Pinpoint the cell where the given text exists, returning its [X, Y] midpoint coordinate. 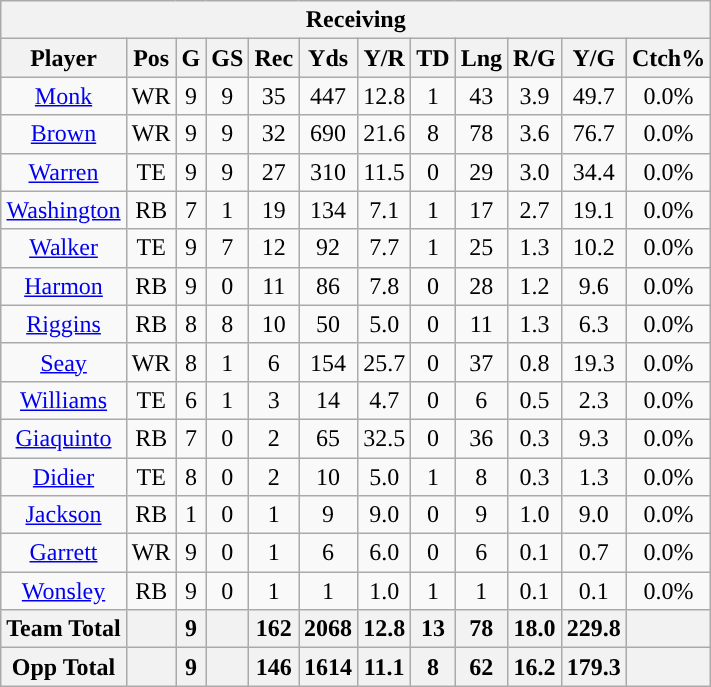
Didier [64, 477]
19.3 [594, 362]
R/G [535, 58]
25.7 [384, 362]
19.1 [594, 210]
32 [274, 134]
Receiving [356, 20]
37 [481, 362]
34.4 [594, 172]
229.8 [594, 629]
GS [228, 58]
10.2 [594, 248]
86 [328, 286]
11.5 [384, 172]
43 [481, 96]
49.7 [594, 96]
0.7 [594, 553]
7.8 [384, 286]
27 [274, 172]
146 [274, 667]
Wonsley [64, 591]
9.3 [594, 438]
3.9 [535, 96]
0.8 [535, 362]
Harmon [64, 286]
Team Total [64, 629]
3.6 [535, 134]
3.0 [535, 172]
2.3 [594, 400]
Brown [64, 134]
7.1 [384, 210]
Warren [64, 172]
65 [328, 438]
G [191, 58]
14 [328, 400]
7.7 [384, 248]
2.7 [535, 210]
Yds [328, 58]
6.0 [384, 553]
19 [274, 210]
Monk [64, 96]
Williams [64, 400]
134 [328, 210]
Jackson [64, 515]
Pos [151, 58]
447 [328, 96]
16.2 [535, 667]
Lng [481, 58]
92 [328, 248]
21.6 [384, 134]
29 [481, 172]
25 [481, 248]
Y/R [384, 58]
32.5 [384, 438]
36 [481, 438]
4.7 [384, 400]
Seay [64, 362]
162 [274, 629]
11.1 [384, 667]
12 [274, 248]
28 [481, 286]
18.0 [535, 629]
50 [328, 324]
3 [274, 400]
0.5 [535, 400]
310 [328, 172]
2068 [328, 629]
17 [481, 210]
13 [433, 629]
179.3 [594, 667]
Opp Total [64, 667]
1614 [328, 667]
690 [328, 134]
Giaquinto [64, 438]
76.7 [594, 134]
Ctch% [668, 58]
6.3 [594, 324]
Y/G [594, 58]
TD [433, 58]
Walker [64, 248]
1.2 [535, 286]
9.6 [594, 286]
62 [481, 667]
Rec [274, 58]
Washington [64, 210]
Player [64, 58]
Riggins [64, 324]
Garrett [64, 553]
154 [328, 362]
35 [274, 96]
